Find where the given text appears and provide that cell's center as (x, y) coordinate. 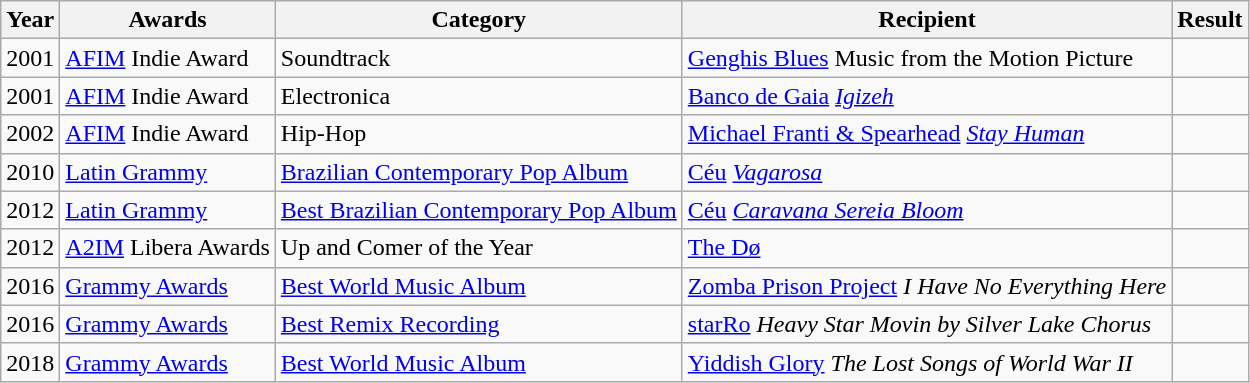
Michael Franti & Spearhead Stay Human (926, 134)
Electronica (478, 96)
Genghis Blues Music from the Motion Picture (926, 58)
2002 (30, 134)
Brazilian Contemporary Pop Album (478, 172)
starRo Heavy Star Movin by Silver Lake Chorus (926, 324)
Result (1210, 20)
Up and Comer of the Year (478, 248)
Zomba Prison Project I Have No Everything Here (926, 286)
A2IM Libera Awards (168, 248)
2010 (30, 172)
Céu Vagarosa (926, 172)
Soundtrack (478, 58)
Best Remix Recording (478, 324)
Hip-Hop (478, 134)
Recipient (926, 20)
Best Brazilian Contemporary Pop Album (478, 210)
Awards (168, 20)
Banco de Gaia Igizeh (926, 96)
Category (478, 20)
Céu Caravana Sereia Bloom (926, 210)
2018 (30, 362)
The Dø (926, 248)
Yiddish Glory The Lost Songs of World War II (926, 362)
Year (30, 20)
